Find where the given text appears and provide that cell's center as [x, y] coordinate. 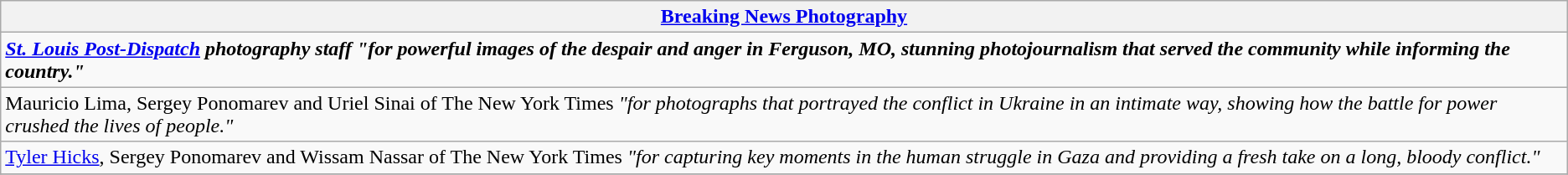
Breaking News Photography [784, 17]
